Output the [X, Y] coordinate of the center of the cell containing the given text.  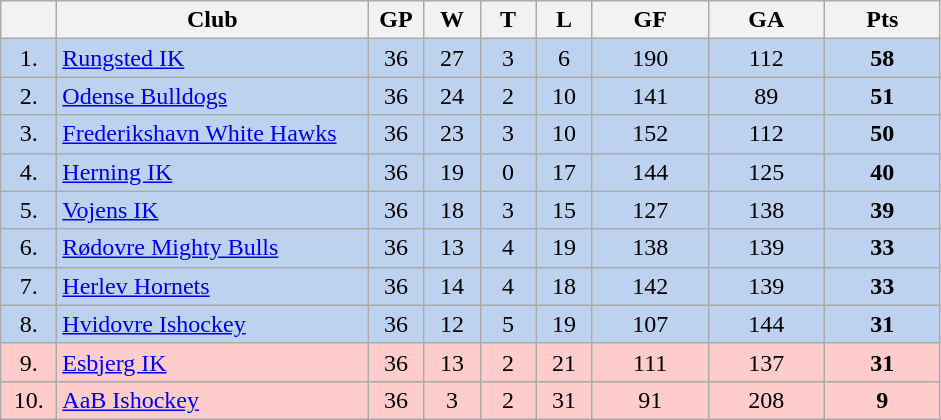
GA [766, 20]
8. [29, 324]
7. [29, 286]
12 [452, 324]
40 [882, 172]
GF [650, 20]
Herlev Hornets [212, 286]
190 [650, 58]
AaB Ishockey [212, 400]
91 [650, 400]
9. [29, 362]
4. [29, 172]
125 [766, 172]
0 [508, 172]
9 [882, 400]
14 [452, 286]
Frederikshavn White Hawks [212, 134]
137 [766, 362]
Rungsted IK [212, 58]
6. [29, 248]
50 [882, 134]
Herning IK [212, 172]
W [452, 20]
L [564, 20]
15 [564, 210]
T [508, 20]
Odense Bulldogs [212, 96]
51 [882, 96]
208 [766, 400]
23 [452, 134]
Vojens IK [212, 210]
2. [29, 96]
21 [564, 362]
GP [396, 20]
24 [452, 96]
127 [650, 210]
89 [766, 96]
Pts [882, 20]
1. [29, 58]
6 [564, 58]
5. [29, 210]
39 [882, 210]
3. [29, 134]
Esbjerg IK [212, 362]
142 [650, 286]
Club [212, 20]
Rødovre Mighty Bulls [212, 248]
152 [650, 134]
5 [508, 324]
17 [564, 172]
141 [650, 96]
10. [29, 400]
Hvidovre Ishockey [212, 324]
111 [650, 362]
27 [452, 58]
58 [882, 58]
107 [650, 324]
